Search for the cell housing the specified text and yield its (x, y) center coordinate. 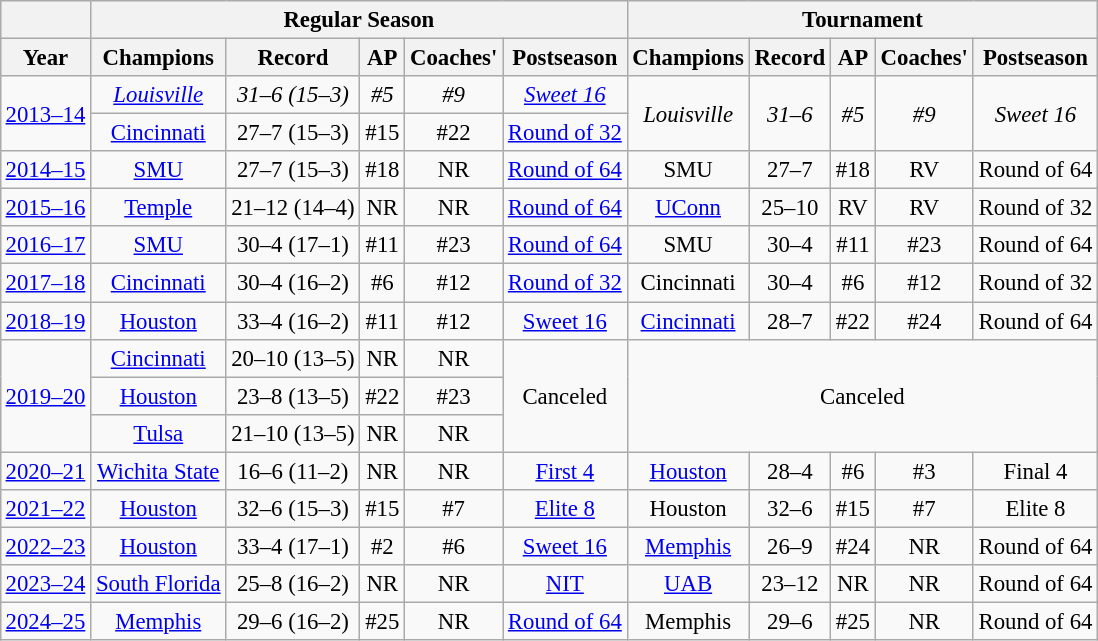
South Florida (158, 584)
32–6 (790, 509)
2014–15 (45, 170)
2023–24 (45, 584)
31–6 (15–3) (293, 95)
29–6 (16–2) (293, 621)
16–6 (11–2) (293, 471)
UConn (688, 208)
30–4 (16–2) (293, 283)
UAB (688, 584)
#2 (382, 546)
33–4 (16–2) (293, 321)
Final 4 (1035, 471)
31–6 (790, 114)
2017–18 (45, 283)
2020–21 (45, 471)
Regular Season (359, 20)
26–9 (790, 546)
#3 (924, 471)
28–4 (790, 471)
21–10 (13–5) (293, 433)
2019–20 (45, 396)
2024–25 (45, 621)
Tournament (862, 20)
Wichita State (158, 471)
2016–17 (45, 245)
21–12 (14–4) (293, 208)
23–8 (13–5) (293, 396)
30–4 (17–1) (293, 245)
Tulsa (158, 433)
20–10 (13–5) (293, 358)
Temple (158, 208)
2021–22 (45, 509)
2013–14 (45, 114)
2022–23 (45, 546)
32–6 (15–3) (293, 509)
2018–19 (45, 321)
27–7 (790, 170)
33–4 (17–1) (293, 546)
28–7 (790, 321)
2015–16 (45, 208)
Year (45, 58)
23–12 (790, 584)
25–8 (16–2) (293, 584)
25–10 (790, 208)
29–6 (790, 621)
NIT (565, 584)
First 4 (565, 471)
